Identify which cell holds the provided text, then report its (X, Y) central coordinate. 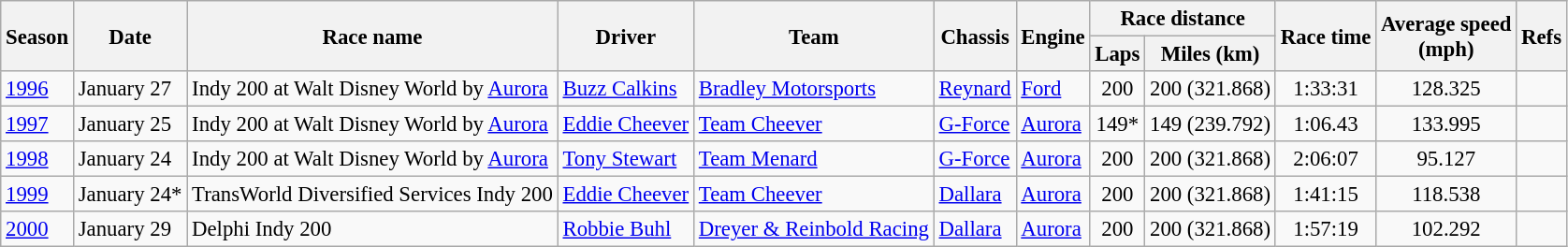
Driver (625, 36)
Refs (1542, 36)
Engine (1053, 36)
2000 (37, 229)
149* (1117, 124)
149 (239.792) (1211, 124)
January 25 (129, 124)
Robbie Buhl (625, 229)
1:57:19 (1325, 229)
Chassis (975, 36)
95.127 (1446, 159)
Miles (km) (1211, 54)
Laps (1117, 54)
118.538 (1446, 195)
1997 (37, 124)
1996 (37, 89)
Date (129, 36)
Team (814, 36)
Ford (1053, 89)
1:33:31 (1325, 89)
Buzz Calkins (625, 89)
Race time (1325, 36)
Bradley Motorsports (814, 89)
January 27 (129, 89)
Dreyer & Reinbold Racing (814, 229)
Race distance (1183, 19)
Average speed(mph) (1446, 36)
Season (37, 36)
133.995 (1446, 124)
Reynard (975, 89)
Team Menard (814, 159)
TransWorld Diversified Services Indy 200 (372, 195)
1999 (37, 195)
Race name (372, 36)
January 29 (129, 229)
Tony Stewart (625, 159)
1:06.43 (1325, 124)
2:06:07 (1325, 159)
Delphi Indy 200 (372, 229)
January 24 (129, 159)
1998 (37, 159)
January 24* (129, 195)
102.292 (1446, 229)
128.325 (1446, 89)
1:41:15 (1325, 195)
